Extract the [x, y] coordinate from the center of the cell holding the provided text.  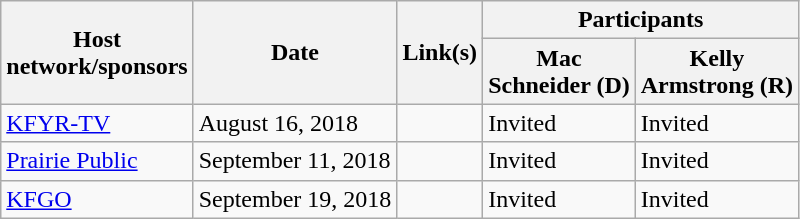
KFGO [97, 199]
August 16, 2018 [295, 123]
Hostnetwork/sponsors [97, 52]
September 19, 2018 [295, 199]
Participants [641, 20]
Link(s) [440, 52]
Date [295, 52]
KellyArmstrong (R) [716, 72]
Prairie Public [97, 161]
September 11, 2018 [295, 161]
MacSchneider (D) [560, 72]
KFYR-TV [97, 123]
